Determine the [X, Y] coordinate at the center of the cell enclosing the given text.  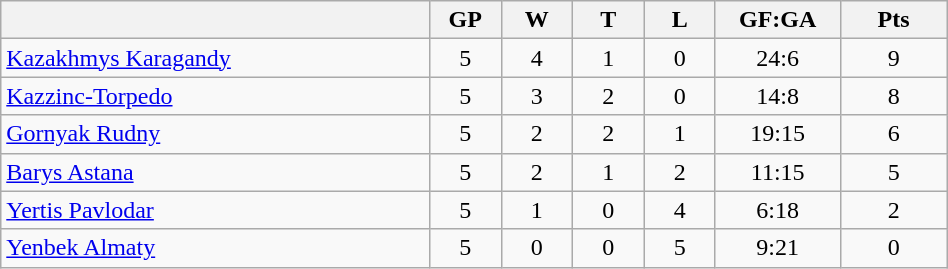
Gornyak Rudny [216, 134]
9:21 [778, 248]
3 [536, 96]
24:6 [778, 58]
Yertis Pavlodar [216, 210]
9 [894, 58]
Pts [894, 20]
11:15 [778, 172]
8 [894, 96]
14:8 [778, 96]
Kazzinc-Torpedo [216, 96]
GF:GA [778, 20]
19:15 [778, 134]
6:18 [778, 210]
Kazakhmys Karagandy [216, 58]
L [680, 20]
6 [894, 134]
Barys Astana [216, 172]
Yenbek Almaty [216, 248]
T [608, 20]
W [536, 20]
GP [466, 20]
